Output the (x, y) coordinate of the center of the cell containing the given text.  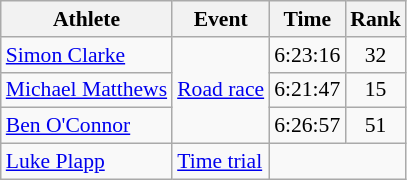
Road race (220, 90)
Ben O'Connor (86, 126)
Michael Matthews (86, 90)
51 (376, 126)
32 (376, 55)
Event (220, 19)
6:23:16 (307, 55)
Simon Clarke (86, 55)
15 (376, 90)
Athlete (86, 19)
Rank (376, 19)
Time (307, 19)
6:26:57 (307, 126)
6:21:47 (307, 90)
Time trial (220, 162)
Luke Plapp (86, 162)
